Provide the (x, y) coordinate of the cell's center where the given text is located.  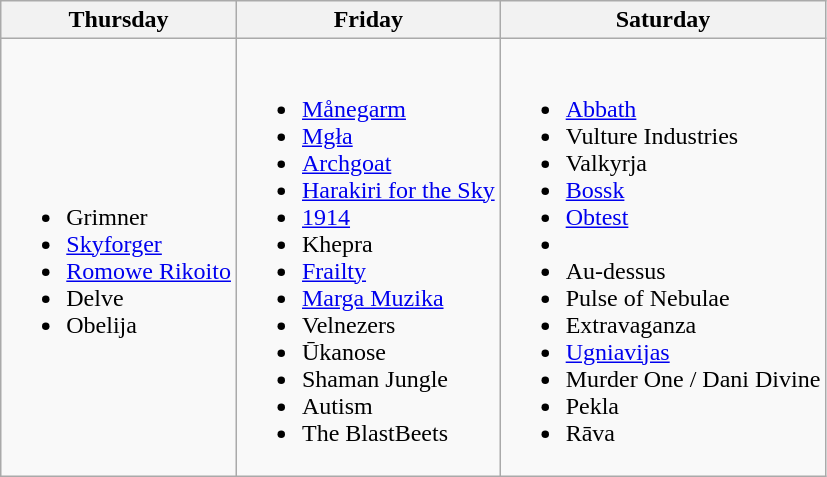
Saturday (663, 20)
Friday (368, 20)
Grimner Skyforger Romowe Rikoito Delve Obelija (119, 258)
Thursday (119, 20)
Månegarm Mgła Archgoat Harakiri for the Sky 1914 Khepra Frailty Marga Muzika Velnezers Ūkanose Shaman Jungle Autism The BlastBeets (368, 258)
Abbath Vulture Industries Valkyrja Bossk Obtest Au-dessus Pulse of Nebulae Extravaganza Ugniavijas Murder One / Dani Divine Pekla Rāva (663, 258)
